Extract the (x, y) coordinate from the center of the cell holding the provided text.  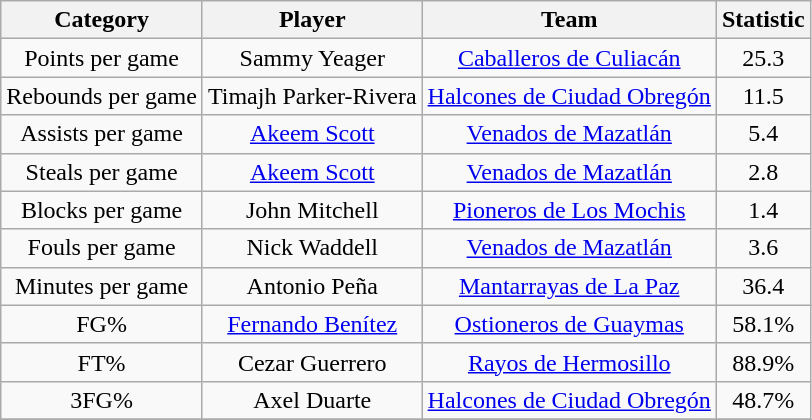
Player (312, 20)
Rebounds per game (102, 96)
Ostioneros de Guaymas (569, 324)
Minutes per game (102, 286)
FG% (102, 324)
Timajh Parker-Rivera (312, 96)
2.8 (763, 172)
1.4 (763, 210)
Fernando Benítez (312, 324)
3.6 (763, 248)
Assists per game (102, 134)
Axel Duarte (312, 400)
Points per game (102, 58)
58.1% (763, 324)
Antonio Peña (312, 286)
FT% (102, 362)
5.4 (763, 134)
Statistic (763, 20)
36.4 (763, 286)
88.9% (763, 362)
Mantarrayas de La Paz (569, 286)
Steals per game (102, 172)
25.3 (763, 58)
Rayos de Hermosillo (569, 362)
Category (102, 20)
Fouls per game (102, 248)
Sammy Yeager (312, 58)
3FG% (102, 400)
Blocks per game (102, 210)
Team (569, 20)
Cezar Guerrero (312, 362)
Caballeros de Culiacán (569, 58)
Nick Waddell (312, 248)
11.5 (763, 96)
48.7% (763, 400)
Pioneros de Los Mochis (569, 210)
John Mitchell (312, 210)
